Return (X, Y) of the center of cell containing provided text 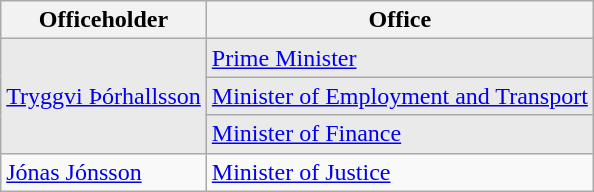
Minister of Justice (400, 172)
Minister of Employment and Transport (400, 96)
Officeholder (104, 20)
Prime Minister (400, 58)
Jónas Jónsson (104, 172)
Tryggvi Þórhallsson (104, 96)
Office (400, 20)
Minister of Finance (400, 134)
